Output the (x, y) coordinate of the center of the cell containing the given text.  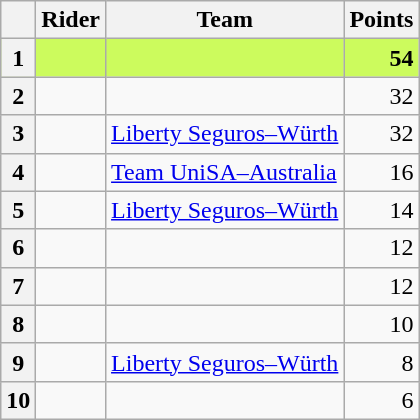
9 (18, 362)
14 (382, 210)
5 (18, 210)
Points (382, 20)
2 (18, 96)
Rider (71, 20)
1 (18, 58)
Team UniSA–Australia (225, 172)
3 (18, 134)
4 (18, 172)
Team (225, 20)
7 (18, 286)
16 (382, 172)
54 (382, 58)
